Scan for the cell matching the given text and deliver its [x, y] coordinate at center. 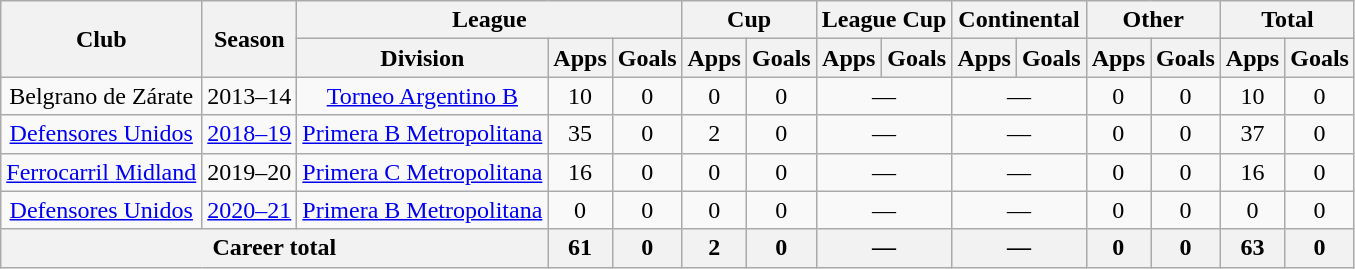
League Cup [884, 20]
2020–21 [250, 210]
Total [1287, 20]
35 [580, 134]
League [490, 20]
Continental [1019, 20]
63 [1252, 248]
Torneo Argentino B [422, 96]
Club [102, 39]
Belgrano de Zárate [102, 96]
2013–14 [250, 96]
Division [422, 58]
2018–19 [250, 134]
2019–20 [250, 172]
Season [250, 39]
Primera C Metropolitana [422, 172]
Career total [274, 248]
61 [580, 248]
Cup [749, 20]
37 [1252, 134]
Other [1153, 20]
Ferrocarril Midland [102, 172]
